Scan for the cell matching the given text and deliver its [x, y] coordinate at center. 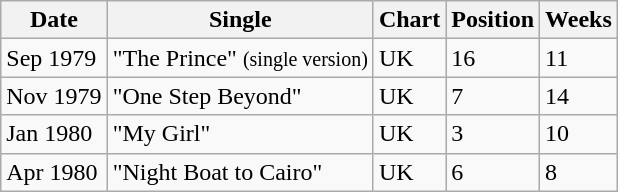
Single [240, 20]
"One Step Beyond" [240, 96]
10 [579, 134]
Sep 1979 [54, 58]
"The Prince" (single version) [240, 58]
3 [493, 134]
Nov 1979 [54, 96]
"Night Boat to Cairo" [240, 172]
Date [54, 20]
16 [493, 58]
11 [579, 58]
7 [493, 96]
Position [493, 20]
Apr 1980 [54, 172]
14 [579, 96]
Chart [409, 20]
Jan 1980 [54, 134]
6 [493, 172]
8 [579, 172]
Weeks [579, 20]
"My Girl" [240, 134]
